Find where the given text appears and provide that cell's center as (x, y) coordinate. 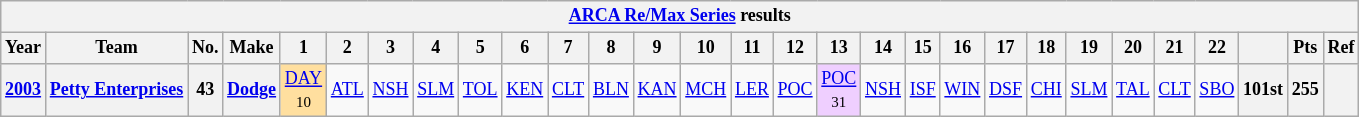
POC31 (839, 90)
18 (1046, 48)
19 (1089, 48)
255 (1305, 90)
8 (612, 48)
SBO (1217, 90)
Ref (1341, 48)
13 (839, 48)
14 (884, 48)
Dodge (252, 90)
6 (525, 48)
Make (252, 48)
No. (206, 48)
11 (752, 48)
21 (1174, 48)
Year (24, 48)
POC (795, 90)
43 (206, 90)
Petty Enterprises (116, 90)
ISF (922, 90)
2 (347, 48)
CHI (1046, 90)
10 (706, 48)
22 (1217, 48)
9 (657, 48)
101st (1264, 90)
ARCA Re/Max Series results (680, 16)
2003 (24, 90)
WIN (962, 90)
TOL (480, 90)
Team (116, 48)
Pts (1305, 48)
17 (1006, 48)
LER (752, 90)
16 (962, 48)
5 (480, 48)
MCH (706, 90)
BLN (612, 90)
KEN (525, 90)
15 (922, 48)
TAL (1133, 90)
7 (568, 48)
1 (303, 48)
4 (436, 48)
DAY10 (303, 90)
3 (390, 48)
ATL (347, 90)
20 (1133, 48)
DSF (1006, 90)
KAN (657, 90)
12 (795, 48)
